Determine the (X, Y) coordinate at the center of the cell enclosing the given text.  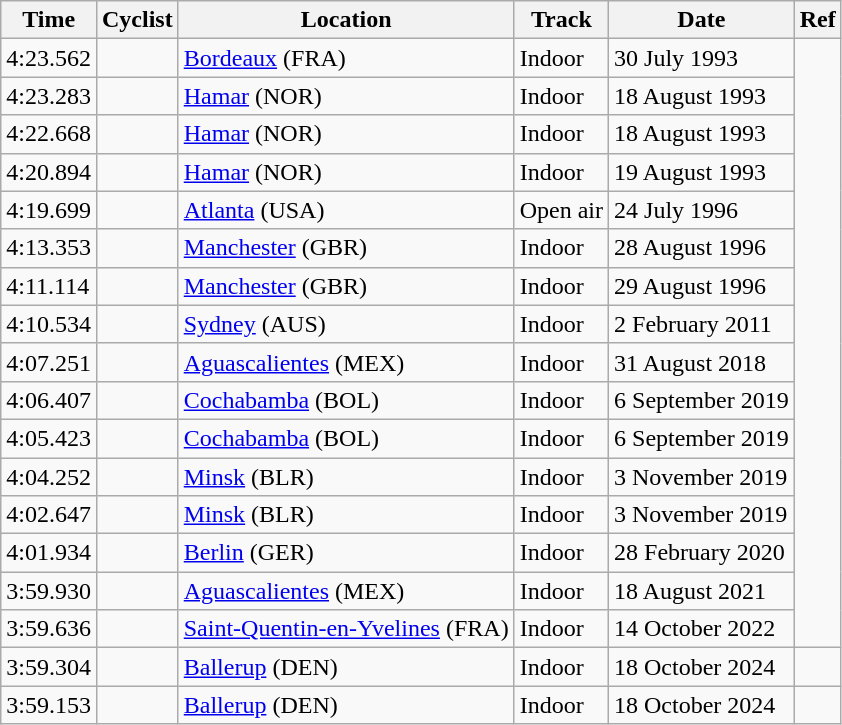
31 August 2018 (702, 362)
Berlin (GER) (346, 553)
19 August 1993 (702, 172)
3:59.636 (49, 629)
28 August 1996 (702, 248)
Ref (818, 20)
Date (702, 20)
4:19.699 (49, 210)
Bordeaux (FRA) (346, 58)
18 August 2021 (702, 591)
14 October 2022 (702, 629)
29 August 1996 (702, 286)
Open air (561, 210)
4:04.252 (49, 477)
2 February 2011 (702, 324)
28 February 2020 (702, 553)
4:11.114 (49, 286)
Location (346, 20)
4:22.668 (49, 134)
4:23.283 (49, 96)
Cyclist (137, 20)
3:59.153 (49, 705)
3:59.930 (49, 591)
Time (49, 20)
4:10.534 (49, 324)
4:23.562 (49, 58)
4:13.353 (49, 248)
Saint-Quentin-en-Yvelines (FRA) (346, 629)
Atlanta (USA) (346, 210)
4:01.934 (49, 553)
4:20.894 (49, 172)
4:06.407 (49, 400)
3:59.304 (49, 667)
4:07.251 (49, 362)
4:05.423 (49, 438)
24 July 1996 (702, 210)
Track (561, 20)
4:02.647 (49, 515)
Sydney (AUS) (346, 324)
30 July 1993 (702, 58)
